Output the [x, y] coordinate of the center of the cell containing the given text.  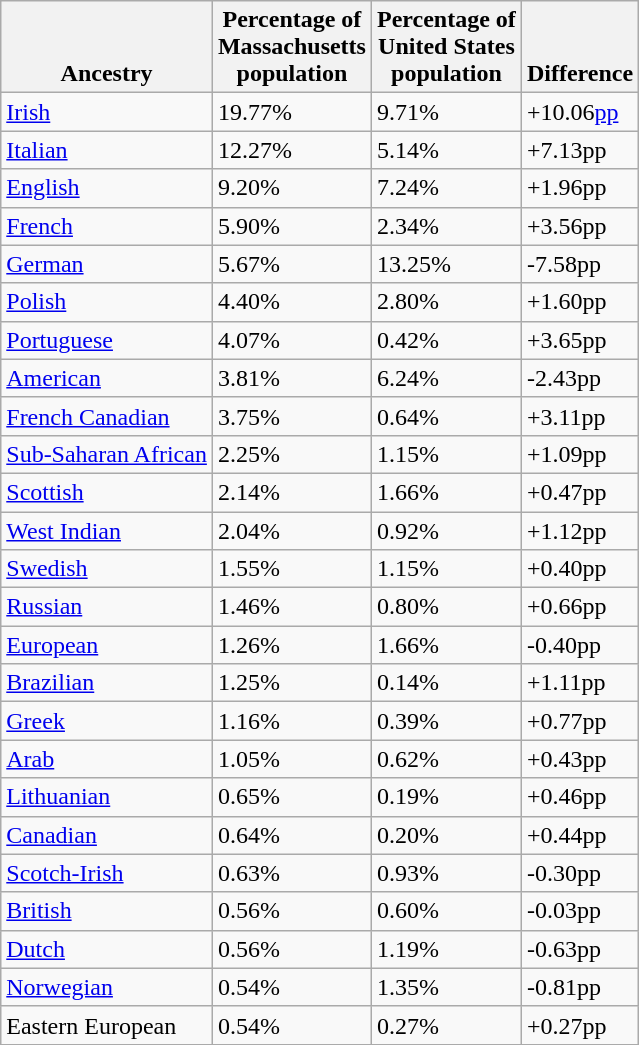
2.04% [292, 531]
+1.09pp [580, 454]
3.75% [292, 416]
Arab [107, 759]
Canadian [107, 835]
0.42% [446, 340]
1.35% [446, 987]
0.63% [292, 873]
0.27% [446, 1025]
+3.11pp [580, 416]
+0.43pp [580, 759]
French Canadian [107, 416]
Norwegian [107, 987]
+0.46pp [580, 797]
0.14% [446, 683]
+7.13pp [580, 150]
19.77% [292, 112]
4.40% [292, 302]
European [107, 645]
French [107, 226]
1.46% [292, 607]
1.25% [292, 683]
9.71% [446, 112]
9.20% [292, 188]
+0.44pp [580, 835]
-0.30pp [580, 873]
American [107, 378]
0.19% [446, 797]
Swedish [107, 569]
Percentage ofMassachusettspopulation [292, 47]
0.80% [446, 607]
+0.47pp [580, 492]
0.92% [446, 531]
-0.63pp [580, 949]
Difference [580, 47]
German [107, 264]
+0.77pp [580, 721]
12.27% [292, 150]
7.24% [446, 188]
1.26% [292, 645]
13.25% [446, 264]
2.25% [292, 454]
Lithuanian [107, 797]
+3.56pp [580, 226]
Sub-Saharan African [107, 454]
0.62% [446, 759]
5.14% [446, 150]
+10.06pp [580, 112]
+3.65pp [580, 340]
+1.12pp [580, 531]
0.39% [446, 721]
+1.11pp [580, 683]
Eastern European [107, 1025]
1.05% [292, 759]
+1.60pp [580, 302]
0.20% [446, 835]
Greek [107, 721]
Scottish [107, 492]
1.19% [446, 949]
-0.81pp [580, 987]
5.67% [292, 264]
0.65% [292, 797]
-0.03pp [580, 911]
5.90% [292, 226]
-2.43pp [580, 378]
Irish [107, 112]
2.80% [446, 302]
2.34% [446, 226]
1.55% [292, 569]
0.93% [446, 873]
2.14% [292, 492]
Percentage ofUnited Statespopulation [446, 47]
Brazilian [107, 683]
+0.27pp [580, 1025]
+1.96pp [580, 188]
British [107, 911]
Ancestry [107, 47]
Scotch-Irish [107, 873]
+0.66pp [580, 607]
West Indian [107, 531]
-0.40pp [580, 645]
Dutch [107, 949]
Russian [107, 607]
Polish [107, 302]
3.81% [292, 378]
Portuguese [107, 340]
-7.58pp [580, 264]
+0.40pp [580, 569]
4.07% [292, 340]
English [107, 188]
1.16% [292, 721]
6.24% [446, 378]
Italian [107, 150]
0.60% [446, 911]
